Extract the [x, y] coordinate from the center of the cell holding the provided text.  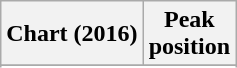
Peakposition [189, 34]
Chart (2016) [72, 34]
